Pinpoint the cell where the given text exists, returning its (x, y) midpoint coordinate. 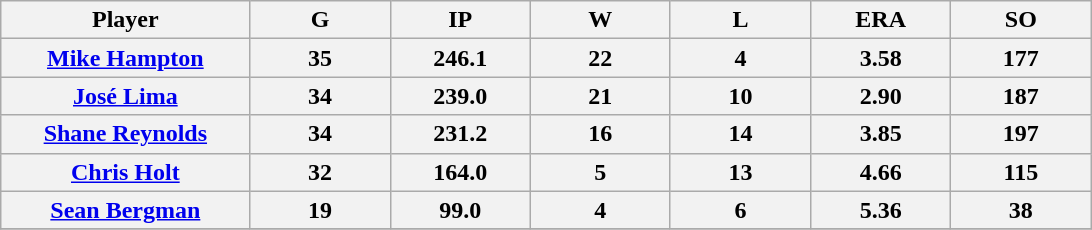
ERA (881, 20)
239.0 (460, 96)
246.1 (460, 58)
5.36 (881, 210)
187 (1021, 96)
231.2 (460, 134)
3.58 (881, 58)
Chris Holt (126, 172)
Mike Hampton (126, 58)
SO (1021, 20)
21 (600, 96)
10 (740, 96)
G (320, 20)
115 (1021, 172)
32 (320, 172)
177 (1021, 58)
José Lima (126, 96)
L (740, 20)
16 (600, 134)
4.66 (881, 172)
99.0 (460, 210)
2.90 (881, 96)
W (600, 20)
22 (600, 58)
Sean Bergman (126, 210)
13 (740, 172)
19 (320, 210)
Player (126, 20)
197 (1021, 134)
35 (320, 58)
164.0 (460, 172)
6 (740, 210)
Shane Reynolds (126, 134)
3.85 (881, 134)
14 (740, 134)
5 (600, 172)
IP (460, 20)
38 (1021, 210)
